For the text-containing cell, return its midpoint in (X, Y) coordinate format. 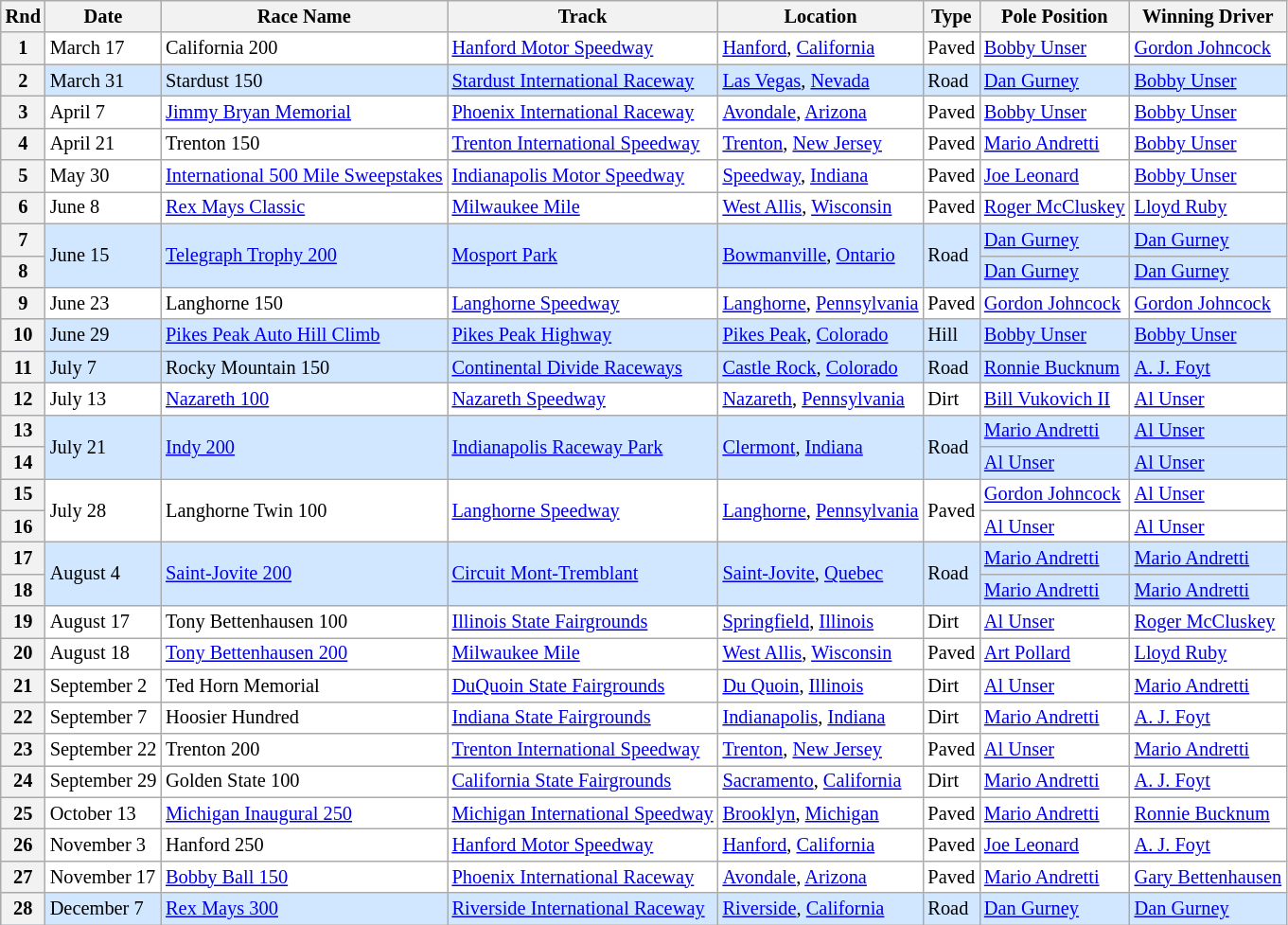
9 (23, 303)
Illinois State Fairgrounds (583, 622)
Bowmanville, Ontario (821, 256)
Hanford 250 (304, 845)
17 (23, 558)
20 (23, 653)
Langhorne Twin 100 (304, 509)
Rex Mays Classic (304, 207)
Nazareth 100 (304, 399)
Rex Mays 300 (304, 909)
Tony Bettenhausen 100 (304, 622)
September 29 (103, 781)
July 7 (103, 367)
Indianapolis Motor Speedway (583, 176)
27 (23, 877)
July 28 (103, 509)
Bill Vukovich II (1054, 399)
Nazareth Speedway (583, 399)
September 7 (103, 718)
5 (23, 176)
Pikes Peak, Colorado (821, 335)
2 (23, 80)
24 (23, 781)
18 (23, 590)
June 8 (103, 207)
7 (23, 240)
Indianapolis, Indiana (821, 718)
Clermont, Indiana (821, 447)
March 17 (103, 48)
16 (23, 526)
Rocky Mountain 150 (304, 367)
Gary Bettenhausen (1208, 877)
14 (23, 463)
April 21 (103, 144)
Michigan International Speedway (583, 813)
Continental Divide Raceways (583, 367)
Indy 200 (304, 447)
December 7 (103, 909)
Riverside International Raceway (583, 909)
International 500 Mile Sweepstakes (304, 176)
September 2 (103, 685)
June 15 (103, 256)
Castle Rock, Colorado (821, 367)
1 (23, 48)
26 (23, 845)
Mosport Park (583, 256)
Stardust International Raceway (583, 80)
10 (23, 335)
Date (103, 16)
13 (23, 431)
Race Name (304, 16)
October 13 (103, 813)
California State Fairgrounds (583, 781)
Du Quoin, Illinois (821, 685)
Nazareth, Pennsylvania (821, 399)
Stardust 150 (304, 80)
Art Pollard (1054, 653)
Ted Horn Memorial (304, 685)
Trenton 200 (304, 749)
July 13 (103, 399)
Pole Position (1054, 16)
23 (23, 749)
November 17 (103, 877)
Speedway, Indiana (821, 176)
Pikes Peak Highway (583, 335)
August 18 (103, 653)
Winning Driver (1208, 16)
Golden State 100 (304, 781)
25 (23, 813)
Trenton 150 (304, 144)
19 (23, 622)
11 (23, 367)
3 (23, 112)
Indiana State Fairgrounds (583, 718)
Saint-Jovite, Quebec (821, 574)
Pikes Peak Auto Hill Climb (304, 335)
Sacramento, California (821, 781)
Riverside, California (821, 909)
Brooklyn, Michigan (821, 813)
Rnd (23, 16)
Indianapolis Raceway Park (583, 447)
August 4 (103, 574)
Las Vegas, Nevada (821, 80)
15 (23, 494)
Michigan Inaugural 250 (304, 813)
August 17 (103, 622)
21 (23, 685)
Circuit Mont-Tremblant (583, 574)
Telegraph Trophy 200 (304, 256)
June 29 (103, 335)
Hill (951, 335)
Bobby Ball 150 (304, 877)
May 30 (103, 176)
Springfield, Illinois (821, 622)
Jimmy Bryan Memorial (304, 112)
Saint-Jovite 200 (304, 574)
22 (23, 718)
4 (23, 144)
Location (821, 16)
July 21 (103, 447)
DuQuoin State Fairgrounds (583, 685)
November 3 (103, 845)
April 7 (103, 112)
6 (23, 207)
Hoosier Hundred (304, 718)
12 (23, 399)
Tony Bettenhausen 200 (304, 653)
8 (23, 272)
March 31 (103, 80)
Langhorne 150 (304, 303)
Track (583, 16)
Type (951, 16)
June 23 (103, 303)
California 200 (304, 48)
September 22 (103, 749)
28 (23, 909)
